Detect which cell encompasses the target text, then output its (x, y) center coordinate. 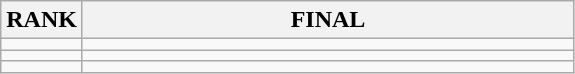
RANK (42, 20)
FINAL (328, 20)
